Find where the given text appears and provide that cell's center as [X, Y] coordinate. 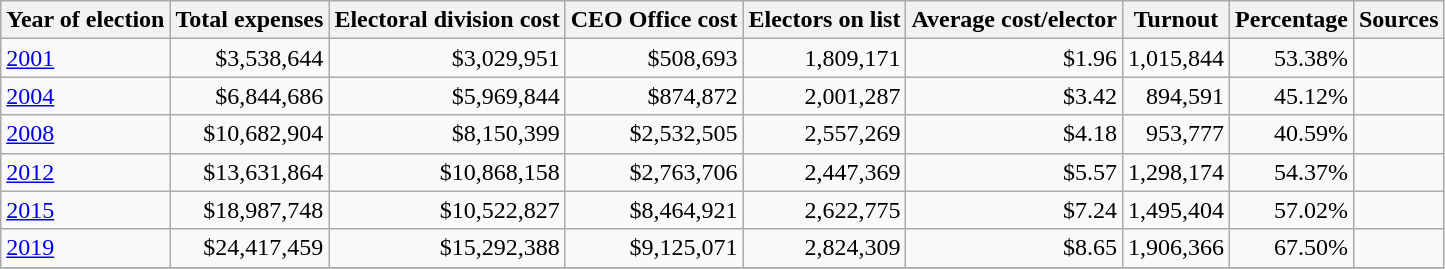
Sources [1398, 20]
2,447,369 [824, 172]
$24,417,459 [250, 248]
53.38% [1292, 58]
$6,844,686 [250, 96]
Electors on list [824, 20]
$508,693 [654, 58]
$874,872 [654, 96]
$2,763,706 [654, 172]
953,777 [1176, 134]
894,591 [1176, 96]
1,015,844 [1176, 58]
2,001,287 [824, 96]
$3,538,644 [250, 58]
$2,532,505 [654, 134]
2012 [86, 172]
$8.65 [1014, 248]
$7.24 [1014, 210]
$3.42 [1014, 96]
$10,682,904 [250, 134]
$5.57 [1014, 172]
2004 [86, 96]
1,495,404 [1176, 210]
$10,868,158 [447, 172]
$4.18 [1014, 134]
54.37% [1292, 172]
Average cost/elector [1014, 20]
Total expenses [250, 20]
1,809,171 [824, 58]
2008 [86, 134]
$3,029,951 [447, 58]
$18,987,748 [250, 210]
$15,292,388 [447, 248]
$13,631,864 [250, 172]
67.50% [1292, 248]
$1.96 [1014, 58]
45.12% [1292, 96]
$8,150,399 [447, 134]
CEO Office cost [654, 20]
2,824,309 [824, 248]
2,557,269 [824, 134]
57.02% [1292, 210]
$9,125,071 [654, 248]
$10,522,827 [447, 210]
Year of election [86, 20]
2001 [86, 58]
2015 [86, 210]
$5,969,844 [447, 96]
2019 [86, 248]
Turnout [1176, 20]
Electoral division cost [447, 20]
40.59% [1292, 134]
1,298,174 [1176, 172]
Percentage [1292, 20]
2,622,775 [824, 210]
$8,464,921 [654, 210]
1,906,366 [1176, 248]
